Find where the given text appears and provide that cell's center as (X, Y) coordinate. 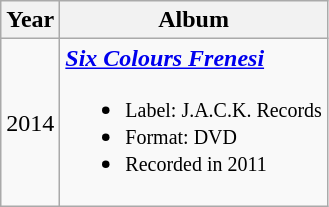
2014 (30, 122)
Album (194, 20)
Six Colours FrenesiLabel: J.A.C.K. RecordsFormat: DVDRecorded in 2011 (194, 122)
Year (30, 20)
